Search for the cell housing the specified text and yield its [x, y] center coordinate. 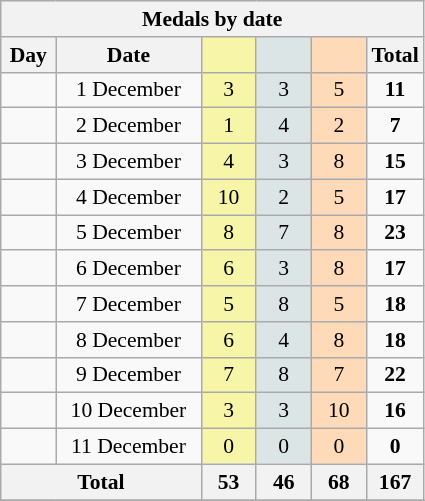
22 [394, 375]
23 [394, 233]
53 [228, 482]
Date [128, 55]
Medals by date [212, 19]
11 [394, 90]
3 December [128, 162]
8 December [128, 340]
10 December [128, 411]
2 December [128, 126]
9 December [128, 375]
5 December [128, 233]
167 [394, 482]
1 December [128, 90]
1 [228, 126]
11 December [128, 447]
6 December [128, 269]
Day [28, 55]
46 [284, 482]
16 [394, 411]
7 December [128, 304]
4 December [128, 197]
68 [338, 482]
15 [394, 162]
